For the text-containing cell, return its midpoint in (x, y) coordinate format. 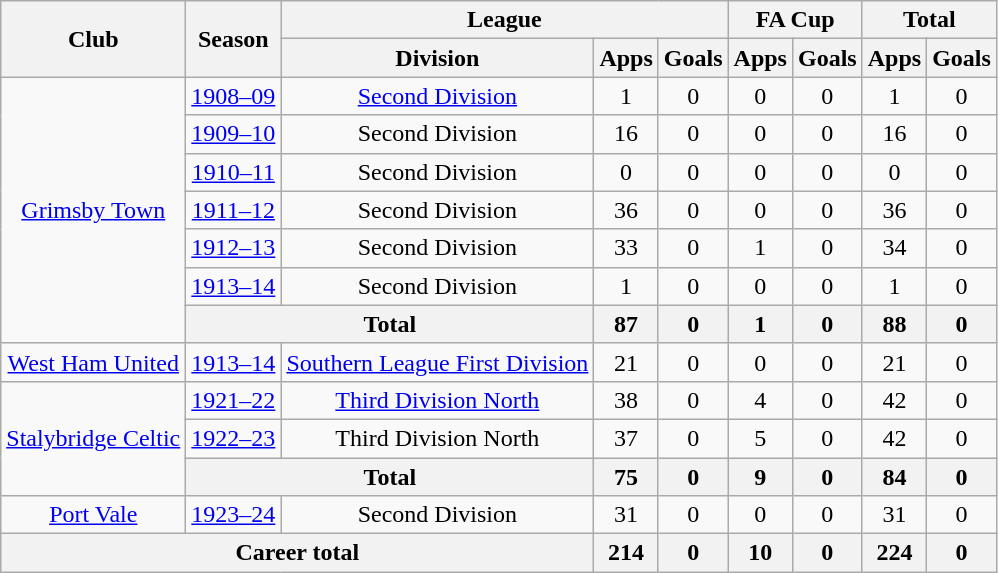
Career total (298, 553)
1909–10 (234, 134)
37 (626, 438)
34 (894, 248)
1911–12 (234, 210)
87 (626, 324)
214 (626, 553)
Southern League First Division (438, 362)
Port Vale (94, 515)
1922–23 (234, 438)
1908–09 (234, 96)
West Ham United (94, 362)
33 (626, 248)
Division (438, 58)
FA Cup (795, 20)
1921–22 (234, 400)
9 (760, 477)
38 (626, 400)
5 (760, 438)
Grimsby Town (94, 210)
Club (94, 39)
1912–13 (234, 248)
224 (894, 553)
1923–24 (234, 515)
League (504, 20)
10 (760, 553)
84 (894, 477)
Stalybridge Celtic (94, 438)
75 (626, 477)
Season (234, 39)
1910–11 (234, 172)
88 (894, 324)
4 (760, 400)
